Extract the (X, Y) coordinate from the center of the cell holding the provided text.  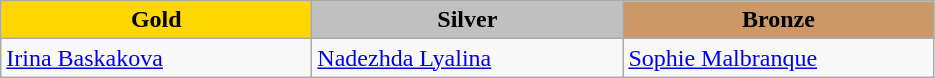
Sophie Malbranque (778, 58)
Gold (156, 20)
Nadezhda Lyalina (468, 58)
Silver (468, 20)
Irina Baskakova (156, 58)
Bronze (778, 20)
